Capture the cell that displays the provided text and extract its [x, y] central coordinate. 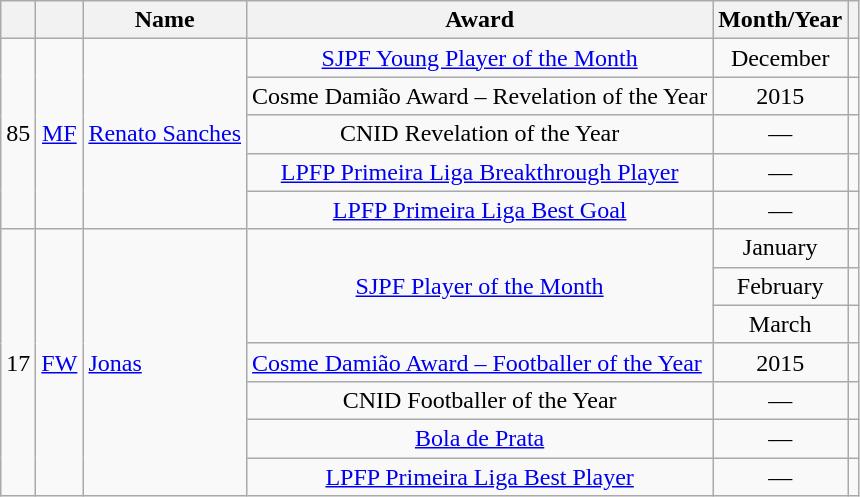
Month/Year [780, 20]
FW [60, 362]
17 [18, 362]
MF [60, 134]
Renato Sanches [165, 134]
85 [18, 134]
CNID Revelation of the Year [480, 134]
February [780, 286]
January [780, 248]
LPFP Primeira Liga Best Goal [480, 210]
Bola de Prata [480, 438]
December [780, 58]
March [780, 324]
Cosme Damião Award – Revelation of the Year [480, 96]
Cosme Damião Award – Footballer of the Year [480, 362]
LPFP Primeira Liga Breakthrough Player [480, 172]
SJPF Young Player of the Month [480, 58]
Award [480, 20]
SJPF Player of the Month [480, 286]
Name [165, 20]
CNID Footballer of the Year [480, 400]
Jonas [165, 362]
LPFP Primeira Liga Best Player [480, 477]
